Pinpoint the cell where the given text exists, returning its (X, Y) midpoint coordinate. 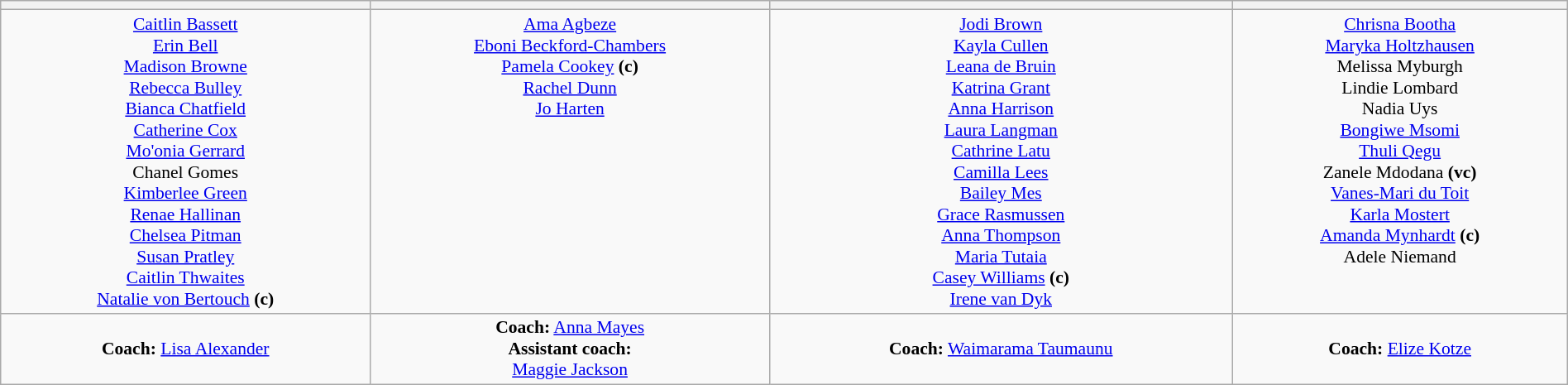
Ama AgbezeEboni Beckford-ChambersPamela Cookey (c)Rachel DunnJo Harten (571, 161)
Coach: Elize Kotze (1399, 349)
Coach: Waimarama Taumaunu (1001, 349)
Coach: Lisa Alexander (185, 349)
Coach: Anna MayesAssistant coach: Maggie Jackson (571, 349)
